Capture the cell that displays the provided text and extract its [x, y] central coordinate. 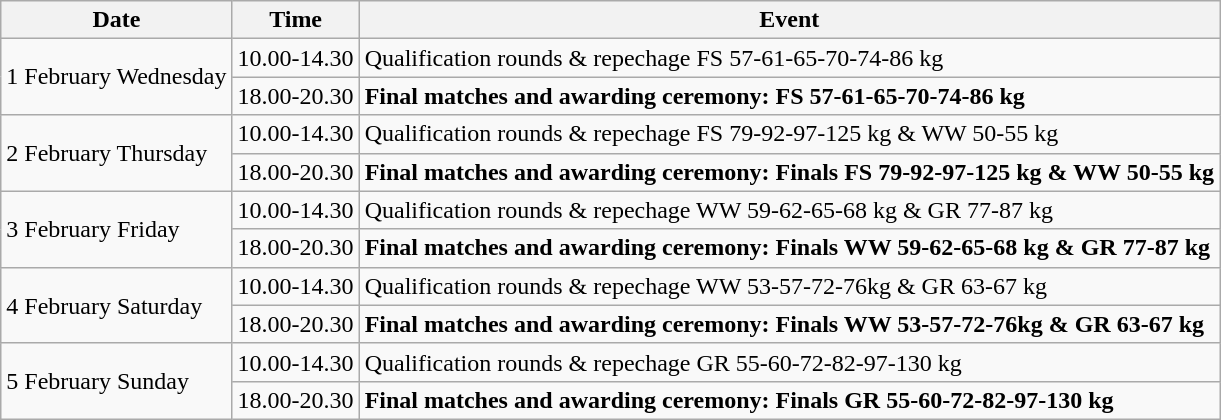
Event [789, 20]
2 February Thursday [116, 153]
Qualification rounds & repechage GR 55-60-72-82-97-130 kg [789, 362]
Final matches and awarding ceremony: Finals GR 55-60-72-82-97-130 kg [789, 400]
Final matches and awarding ceremony: Finals WW 53-57-72-76kg & GR 63-67 kg [789, 324]
3 February Friday [116, 229]
Final matches and awarding ceremony: FS 57-61-65-70-74-86 kg [789, 96]
Qualification rounds & repechage WW 59-62-65-68 kg & GR 77-87 kg [789, 210]
Time [296, 20]
Qualification rounds & repechage FS 57-61-65-70-74-86 kg [789, 58]
5 February Sunday [116, 381]
4 February Saturday [116, 305]
Date [116, 20]
Qualification rounds & repechage WW 53-57-72-76kg & GR 63-67 kg [789, 286]
Final matches and awarding ceremony: Finals FS 79-92-97-125 kg & WW 50-55 kg [789, 172]
Final matches and awarding ceremony: Finals WW 59-62-65-68 kg & GR 77-87 kg [789, 248]
Qualification rounds & repechage FS 79-92-97-125 kg & WW 50-55 kg [789, 134]
1 February Wednesday [116, 77]
